Return [X, Y] of the center of cell containing provided text 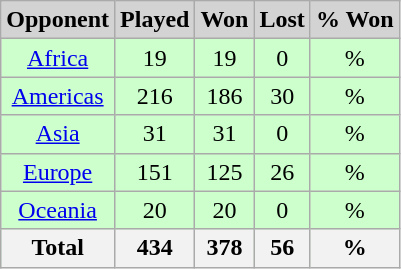
Europe [58, 172]
Opponent [58, 20]
Played [155, 20]
378 [224, 248]
151 [155, 172]
Won [224, 20]
56 [282, 248]
Americas [58, 96]
Oceania [58, 210]
125 [224, 172]
434 [155, 248]
Africa [58, 58]
Lost [282, 20]
30 [282, 96]
% Won [354, 20]
216 [155, 96]
Asia [58, 134]
26 [282, 172]
Total [58, 248]
186 [224, 96]
